For the text-containing cell, return its midpoint in [x, y] coordinate format. 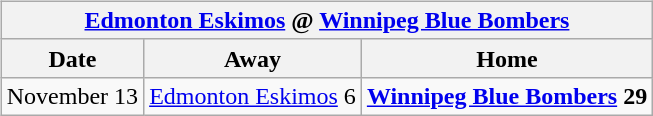
Away [253, 58]
Date [72, 58]
November 13 [72, 96]
Edmonton Eskimos 6 [253, 96]
Winnipeg Blue Bombers 29 [506, 96]
Home [506, 58]
Edmonton Eskimos @ Winnipeg Blue Bombers [326, 20]
